Pinpoint the cell where the given text exists, returning its (x, y) midpoint coordinate. 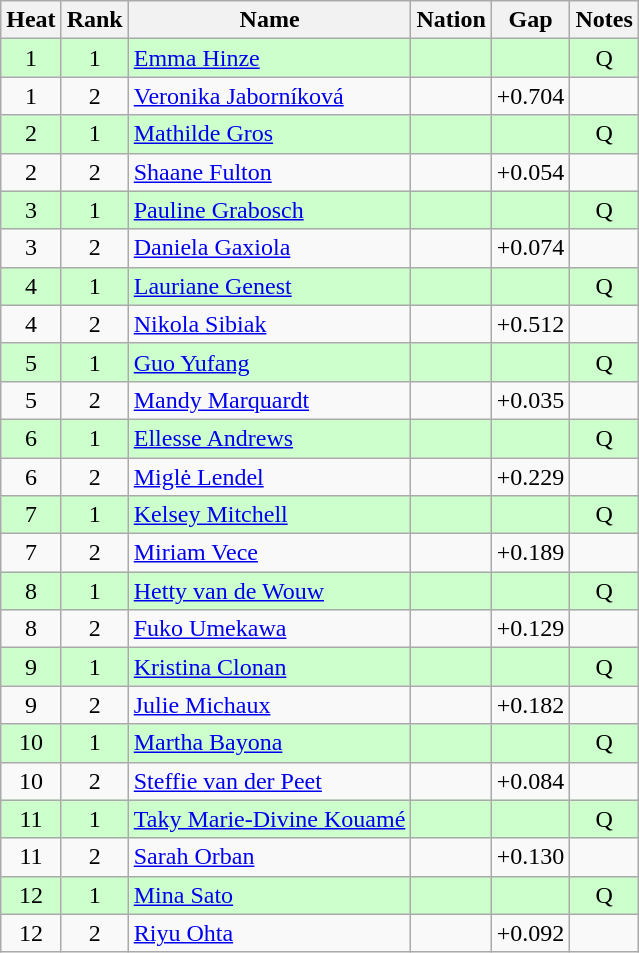
Mandy Marquardt (270, 400)
Lauriane Genest (270, 286)
Shaane Fulton (270, 172)
+0.189 (530, 553)
Nation (451, 20)
+0.074 (530, 248)
Miglė Lendel (270, 477)
Notes (604, 20)
+0.084 (530, 781)
Sarah Orban (270, 857)
+0.092 (530, 933)
Guo Yufang (270, 362)
Name (270, 20)
Daniela Gaxiola (270, 248)
Pauline Grabosch (270, 210)
Mathilde Gros (270, 134)
+0.704 (530, 96)
Taky Marie-Divine Kouamé (270, 819)
Ellesse Andrews (270, 438)
Veronika Jaborníková (270, 96)
+0.130 (530, 857)
+0.182 (530, 705)
+0.054 (530, 172)
Riyu Ohta (270, 933)
+0.229 (530, 477)
Kelsey Mitchell (270, 515)
Steffie van der Peet (270, 781)
Miriam Vece (270, 553)
Gap (530, 20)
+0.129 (530, 629)
Nikola Sibiak (270, 324)
Hetty van de Wouw (270, 591)
+0.512 (530, 324)
Kristina Clonan (270, 667)
+0.035 (530, 400)
Emma Hinze (270, 58)
Rank (94, 20)
Heat (31, 20)
Mina Sato (270, 895)
Julie Michaux (270, 705)
Fuko Umekawa (270, 629)
Martha Bayona (270, 743)
